Extract the [X, Y] coordinate from the center of the cell holding the provided text.  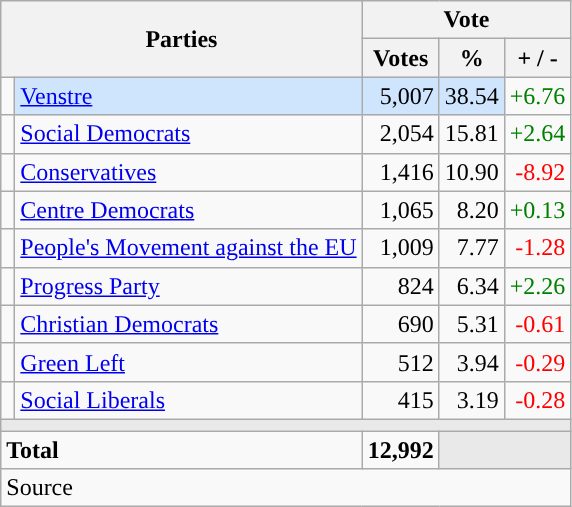
10.90 [472, 172]
Vote [466, 20]
38.54 [472, 96]
5.31 [472, 324]
Venstre [188, 96]
512 [400, 362]
+0.13 [538, 210]
6.34 [472, 286]
% [472, 58]
2,054 [400, 134]
3.94 [472, 362]
1,416 [400, 172]
824 [400, 286]
3.19 [472, 400]
Parties [182, 39]
12,992 [400, 449]
Progress Party [188, 286]
-0.28 [538, 400]
Votes [400, 58]
8.20 [472, 210]
Social Democrats [188, 134]
690 [400, 324]
+2.26 [538, 286]
1,009 [400, 248]
415 [400, 400]
Centre Democrats [188, 210]
7.77 [472, 248]
+ / - [538, 58]
Christian Democrats [188, 324]
5,007 [400, 96]
-1.28 [538, 248]
1,065 [400, 210]
Total [182, 449]
Green Left [188, 362]
Conservatives [188, 172]
15.81 [472, 134]
Source [286, 488]
-8.92 [538, 172]
+6.76 [538, 96]
-0.61 [538, 324]
+2.64 [538, 134]
People's Movement against the EU [188, 248]
Social Liberals [188, 400]
-0.29 [538, 362]
